Search for the cell housing the specified text and yield its [x, y] center coordinate. 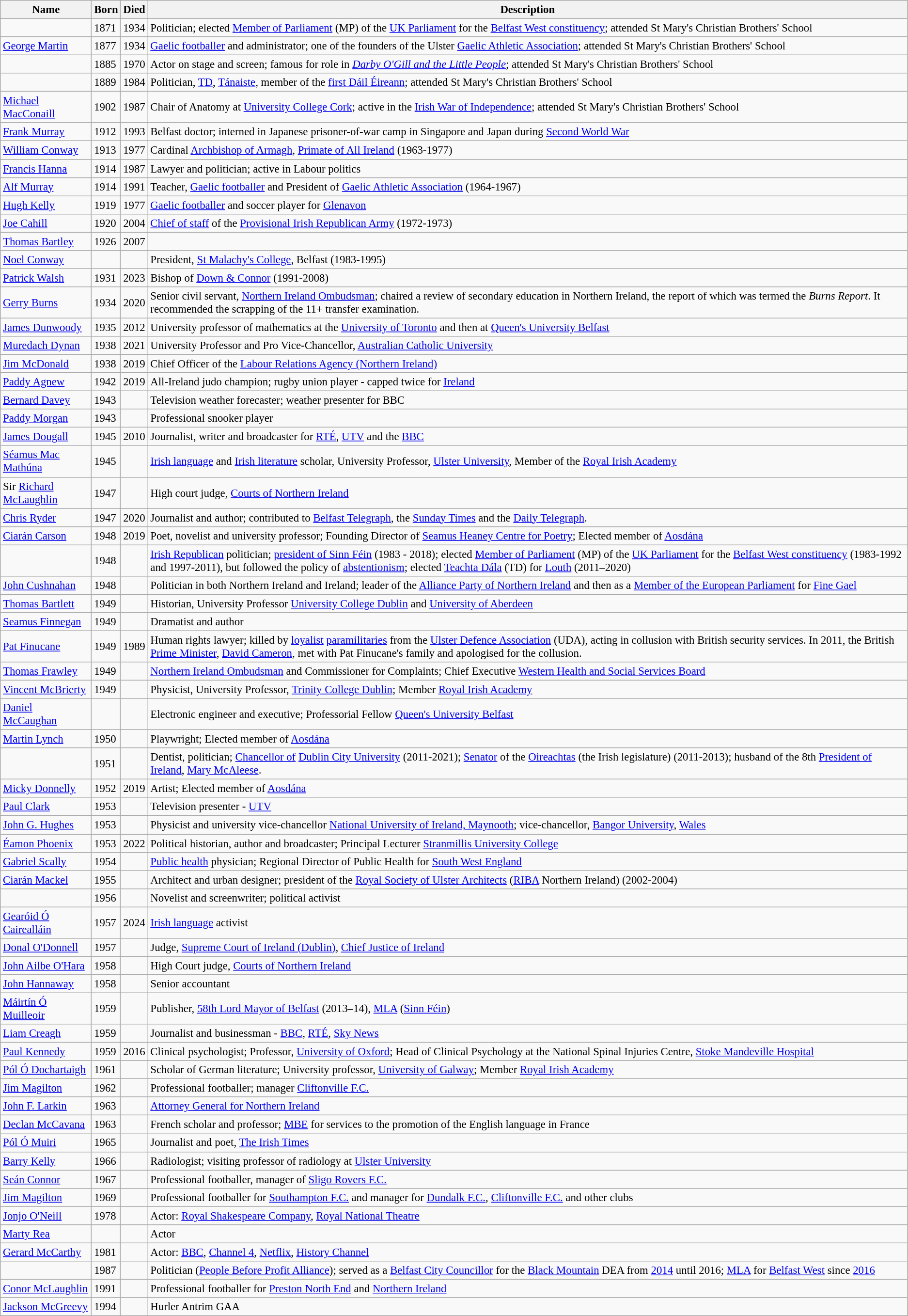
1994 [106, 1307]
2004 [134, 223]
Dramatist and author [527, 622]
1952 [106, 789]
Hurler Antrim GAA [527, 1307]
2024 [134, 923]
Gaelic footballer and soccer player for Glenavon [527, 205]
Professional footballer for Southampton F.C. and manager for Dundalk F.C., Cliftonville F.C. and other clubs [527, 1197]
William Conway [46, 150]
Born [106, 10]
Joe Cahill [46, 223]
1956 [106, 898]
Died [134, 10]
Paul Clark [46, 807]
1981 [106, 1252]
French scholar and professor; MBE for services to the promotion of the English language in France [527, 1125]
Micky Donnelly [46, 789]
Poet, novelist and university professor; Founding Director of Seamus Heaney Centre for Poetry; Elected member of Aosdána [527, 536]
Professional footballer; manager Cliftonville F.C. [527, 1088]
Martin Lynch [46, 739]
1966 [106, 1161]
1926 [106, 241]
1885 [106, 64]
1967 [106, 1179]
Patrick Walsh [46, 278]
1912 [106, 132]
Politician; elected Member of Parliament (MP) of the UK Parliament for the Belfast West constituency; attended St Mary's Christian Brothers' School [527, 28]
University Professor and Pro Vice-Chancellor, Australian Catholic University [527, 346]
Journalist and businessman - BBC, RTÉ, Sky News [527, 1033]
Attorney General for Northern Ireland [527, 1106]
1965 [106, 1143]
Cardinal Archbishop of Armagh, Primate of All Ireland (1963-1977) [527, 150]
2021 [134, 346]
Pat Finucane [46, 647]
1902 [106, 108]
Thomas Frawley [46, 671]
John Hannaway [46, 984]
2016 [134, 1052]
Chief of staff of the Provisional Irish Republican Army (1972-1973) [527, 223]
1969 [106, 1197]
Gerry Burns [46, 302]
Noel Conway [46, 260]
Vincent McBrierty [46, 690]
1954 [106, 861]
James Dougall [46, 437]
Gerard McCarthy [46, 1252]
Marty Rea [46, 1234]
Bishop of Down & Connor (1991-2008) [527, 278]
John F. Larkin [46, 1106]
Thomas Bartley [46, 241]
Michael MacConaill [46, 108]
Seán Connor [46, 1179]
Ciarán Carson [46, 536]
Actor [527, 1234]
1962 [106, 1088]
Radiologist; visiting professor of radiology at Ulster University [527, 1161]
Hugh Kelly [46, 205]
Gaelic footballer and administrator; one of the founders of the Ulster Gaelic Athletic Association; attended St Mary's Christian Brothers' School [527, 46]
1877 [106, 46]
Scholar of German literature; University professor, University of Galway; Member Royal Irish Academy [527, 1070]
1951 [106, 764]
Máirtín Ó Muilleoir [46, 1008]
University professor of mathematics at the University of Toronto and then at Queen's University Belfast [527, 327]
Alf Murray [46, 187]
2022 [134, 843]
Television weather forecaster; weather presenter for BBC [527, 400]
Playwright; Elected member of Aosdána [527, 739]
Professional footballer, manager of Sligo Rovers F.C. [527, 1179]
Gearóid Ó Cairealláin [46, 923]
Actor: BBC, Channel 4, Netflix, History Channel [527, 1252]
Chair of Anatomy at University College Cork; active in the Irish War of Independence; attended St Mary's Christian Brothers' School [527, 108]
1942 [106, 382]
Frank Murray [46, 132]
Thomas Bartlett [46, 603]
Ciarán Mackel [46, 880]
1955 [106, 880]
Actor: Royal Shakespeare Company, Royal National Theatre [527, 1216]
1970 [134, 64]
Seamus Finnegan [46, 622]
Francis Hanna [46, 169]
1978 [106, 1216]
Sir Richard McLaughlin [46, 492]
All-Ireland judo champion; rugby union player - capped twice for Ireland [527, 382]
Historian, University Professor University College Dublin and University of Aberdeen [527, 603]
2012 [134, 327]
Actor on stage and screen; famous for role in Darby O'Gill and the Little People; attended St Mary's Christian Brothers' School [527, 64]
1871 [106, 28]
1931 [106, 278]
Public health physician; Regional Director of Public Health for South West England [527, 861]
Belfast doctor; interned in Japanese prisoner-of-war camp in Singapore and Japan during Second World War [527, 132]
Judge, Supreme Court of Ireland (Dublin), Chief Justice of Ireland [527, 948]
President, St Malachy's College, Belfast (1983-1995) [527, 260]
Gabriel Scally [46, 861]
Northern Ireland Ombudsman and Commissioner for Complaints; Chief Executive Western Health and Social Services Board [527, 671]
James Dunwoody [46, 327]
Electronic engineer and executive; Professorial Fellow Queen's University Belfast [527, 714]
2023 [134, 278]
Declan McCavana [46, 1125]
Pól Ó Dochartaigh [46, 1070]
2007 [134, 241]
Muredach Dynan [46, 346]
John G. Hughes [46, 825]
1920 [106, 223]
Novelist and screenwriter; political activist [527, 898]
1919 [106, 205]
Television presenter - UTV [527, 807]
Paddy Morgan [46, 418]
Séamus Mac Mathúna [46, 461]
Clinical psychologist; Professor, University of Oxford; Head of Clinical Psychology at the National Spinal Injuries Centre, Stoke Mandeville Hospital [527, 1052]
1961 [106, 1070]
Jonjo O'Neill [46, 1216]
Jim McDonald [46, 364]
Jackson McGreevy [46, 1307]
Professional snooker player [527, 418]
1950 [106, 739]
1935 [106, 327]
2010 [134, 437]
Donal O'Donnell [46, 948]
Paul Kennedy [46, 1052]
Publisher, 58th Lord Mayor of Belfast (2013–14), MLA (Sinn Féin) [527, 1008]
Daniel McCaughan [46, 714]
George Martin [46, 46]
Bernard Davey [46, 400]
Artist; Elected member of Aosdána [527, 789]
Physicist, University Professor, Trinity College Dublin; Member Royal Irish Academy [527, 690]
High court judge, Courts of Northern Ireland [527, 492]
Éamon Phoenix [46, 843]
Politician, TD, Tánaiste, member of the first Dáil Éireann; attended St Mary's Christian Brothers' School [527, 82]
Name [46, 10]
1889 [106, 82]
Paddy Agnew [46, 382]
Pól Ó Muiri [46, 1143]
Chief Officer of the Labour Relations Agency (Northern Ireland) [527, 364]
Lawyer and politician; active in Labour politics [527, 169]
Irish language and Irish literature scholar, University Professor, Ulster University, Member of the Royal Irish Academy [527, 461]
Journalist, writer and broadcaster for RTÉ, UTV and the BBC [527, 437]
Description [527, 10]
1993 [134, 132]
High Court judge, Courts of Northern Ireland [527, 966]
Political historian, author and broadcaster; Principal Lecturer Stranmillis University College [527, 843]
1984 [134, 82]
Journalist and author; contributed to Belfast Telegraph, the Sunday Times and the Daily Telegraph. [527, 518]
Architect and urban designer; president of the Royal Society of Ulster Architects (RIBA Northern Ireland) (2002-2004) [527, 880]
Conor McLaughlin [46, 1288]
John Cushnahan [46, 586]
John Ailbe O'Hara [46, 966]
Irish language activist [527, 923]
Senior accountant [527, 984]
Chris Ryder [46, 518]
Journalist and poet, The Irish Times [527, 1143]
1989 [134, 647]
Barry Kelly [46, 1161]
1913 [106, 150]
Physicist and university vice-chancellor National University of Ireland, Maynooth; vice-chancellor, Bangor University, Wales [527, 825]
Liam Creagh [46, 1033]
Teacher, Gaelic footballer and President of Gaelic Athletic Association (1964-1967) [527, 187]
Professional footballer for Preston North End and Northern Ireland [527, 1288]
